For the text-containing cell, return its midpoint in [x, y] coordinate format. 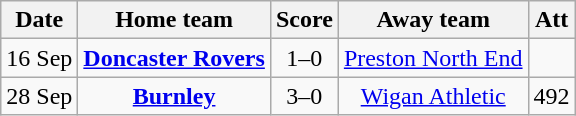
3–0 [304, 96]
28 Sep [40, 96]
Wigan Athletic [433, 96]
Preston North End [433, 58]
Score [304, 20]
Home team [174, 20]
Away team [433, 20]
492 [552, 96]
Date [40, 20]
Burnley [174, 96]
Doncaster Rovers [174, 58]
16 Sep [40, 58]
Att [552, 20]
1–0 [304, 58]
